Search for the cell housing the specified text and yield its (X, Y) center coordinate. 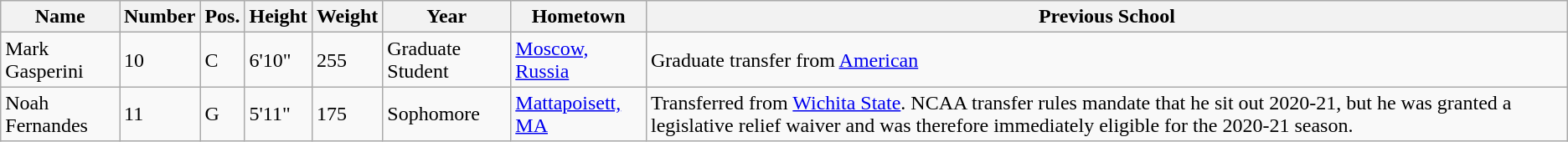
Number (159, 17)
Graduate transfer from American (1106, 60)
Mattapoisett, MA (579, 114)
11 (159, 114)
C (223, 60)
5'11" (278, 114)
Year (447, 17)
Height (278, 17)
Hometown (579, 17)
Noah Fernandes (60, 114)
255 (347, 60)
Previous School (1106, 17)
Moscow, Russia (579, 60)
6'10" (278, 60)
Pos. (223, 17)
Sophomore (447, 114)
Graduate Student (447, 60)
175 (347, 114)
G (223, 114)
Name (60, 17)
Weight (347, 17)
10 (159, 60)
Mark Gasperini (60, 60)
